Identify which cell holds the provided text, then report its (x, y) central coordinate. 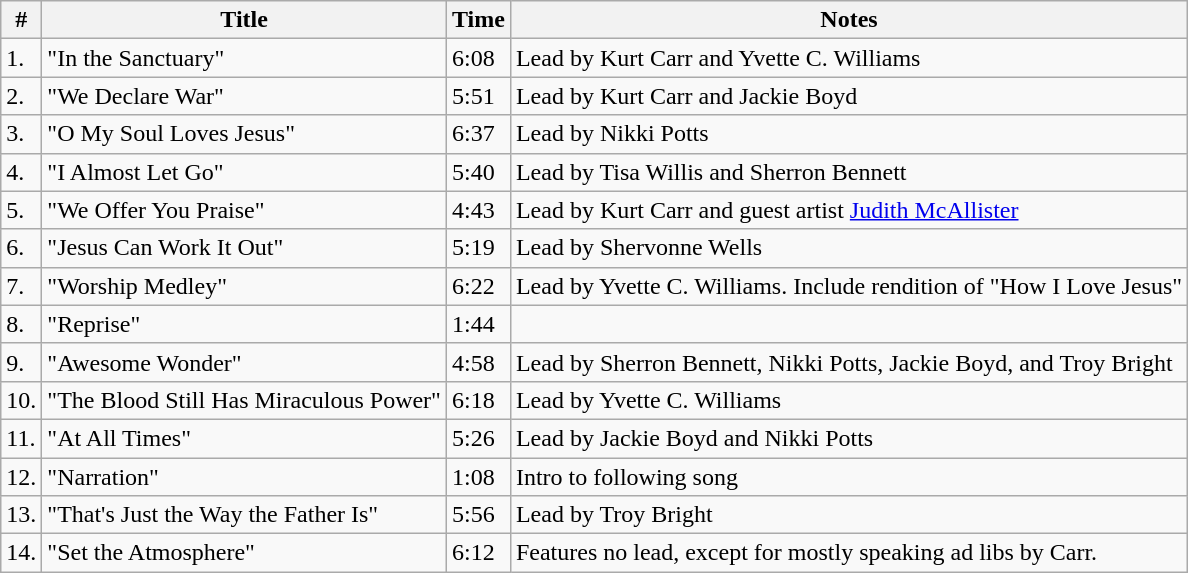
14. (22, 553)
Lead by Kurt Carr and guest artist Judith McAllister (848, 210)
6:18 (478, 400)
3. (22, 134)
Intro to following song (848, 477)
5. (22, 210)
4:43 (478, 210)
8. (22, 324)
5:40 (478, 172)
# (22, 20)
"Narration" (244, 477)
"In the Sanctuary" (244, 58)
2. (22, 96)
"I Almost Let Go" (244, 172)
"We Offer You Praise" (244, 210)
7. (22, 286)
"That's Just the Way the Father Is" (244, 515)
6:08 (478, 58)
"Jesus Can Work It Out" (244, 248)
Lead by Kurt Carr and Yvette C. Williams (848, 58)
1:44 (478, 324)
5:56 (478, 515)
Title (244, 20)
12. (22, 477)
1. (22, 58)
6:37 (478, 134)
Lead by Shervonne Wells (848, 248)
9. (22, 362)
5:51 (478, 96)
Lead by Jackie Boyd and Nikki Potts (848, 438)
1:08 (478, 477)
"Worship Medley" (244, 286)
4:58 (478, 362)
Notes (848, 20)
5:19 (478, 248)
"Set the Atmosphere" (244, 553)
6:12 (478, 553)
5:26 (478, 438)
Lead by Troy Bright (848, 515)
Time (478, 20)
Lead by Sherron Bennett, Nikki Potts, Jackie Boyd, and Troy Bright (848, 362)
Lead by Nikki Potts (848, 134)
6. (22, 248)
11. (22, 438)
"O My Soul Loves Jesus" (244, 134)
"Reprise" (244, 324)
Lead by Yvette C. Williams (848, 400)
Features no lead, except for mostly speaking ad libs by Carr. (848, 553)
Lead by Kurt Carr and Jackie Boyd (848, 96)
Lead by Tisa Willis and Sherron Bennett (848, 172)
Lead by Yvette C. Williams. Include rendition of "How I Love Jesus" (848, 286)
"We Declare War" (244, 96)
4. (22, 172)
"The Blood Still Has Miraculous Power" (244, 400)
"Awesome Wonder" (244, 362)
13. (22, 515)
6:22 (478, 286)
"At All Times" (244, 438)
10. (22, 400)
